Detect which cell encompasses the target text, then output its [X, Y] center coordinate. 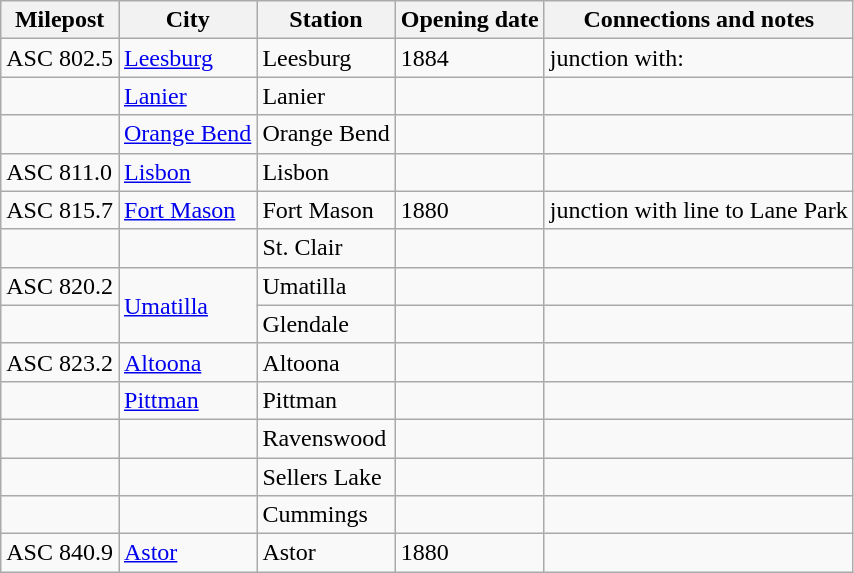
ASC 802.5 [60, 58]
City [187, 20]
ASC 811.0 [60, 172]
ASC 823.2 [60, 362]
Cummings [326, 515]
Ravenswood [326, 438]
ASC 815.7 [60, 210]
Sellers Lake [326, 477]
Milepost [60, 20]
Glendale [326, 324]
junction with: [698, 58]
junction with line to Lane Park [698, 210]
ASC 840.9 [60, 553]
ASC 820.2 [60, 286]
Opening date [470, 20]
Connections and notes [698, 20]
1884 [470, 58]
St. Clair [326, 248]
Station [326, 20]
